For the text-containing cell, return its midpoint in (x, y) coordinate format. 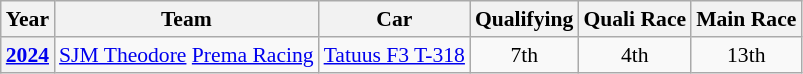
2024 (28, 55)
Qualifying (524, 19)
SJM Theodore Prema Racing (186, 55)
Main Race (746, 19)
Tatuus F3 T-318 (394, 55)
13th (746, 55)
Team (186, 19)
Car (394, 19)
4th (634, 55)
Year (28, 19)
Quali Race (634, 19)
7th (524, 55)
